Identify which cell holds the provided text, then report its [x, y] central coordinate. 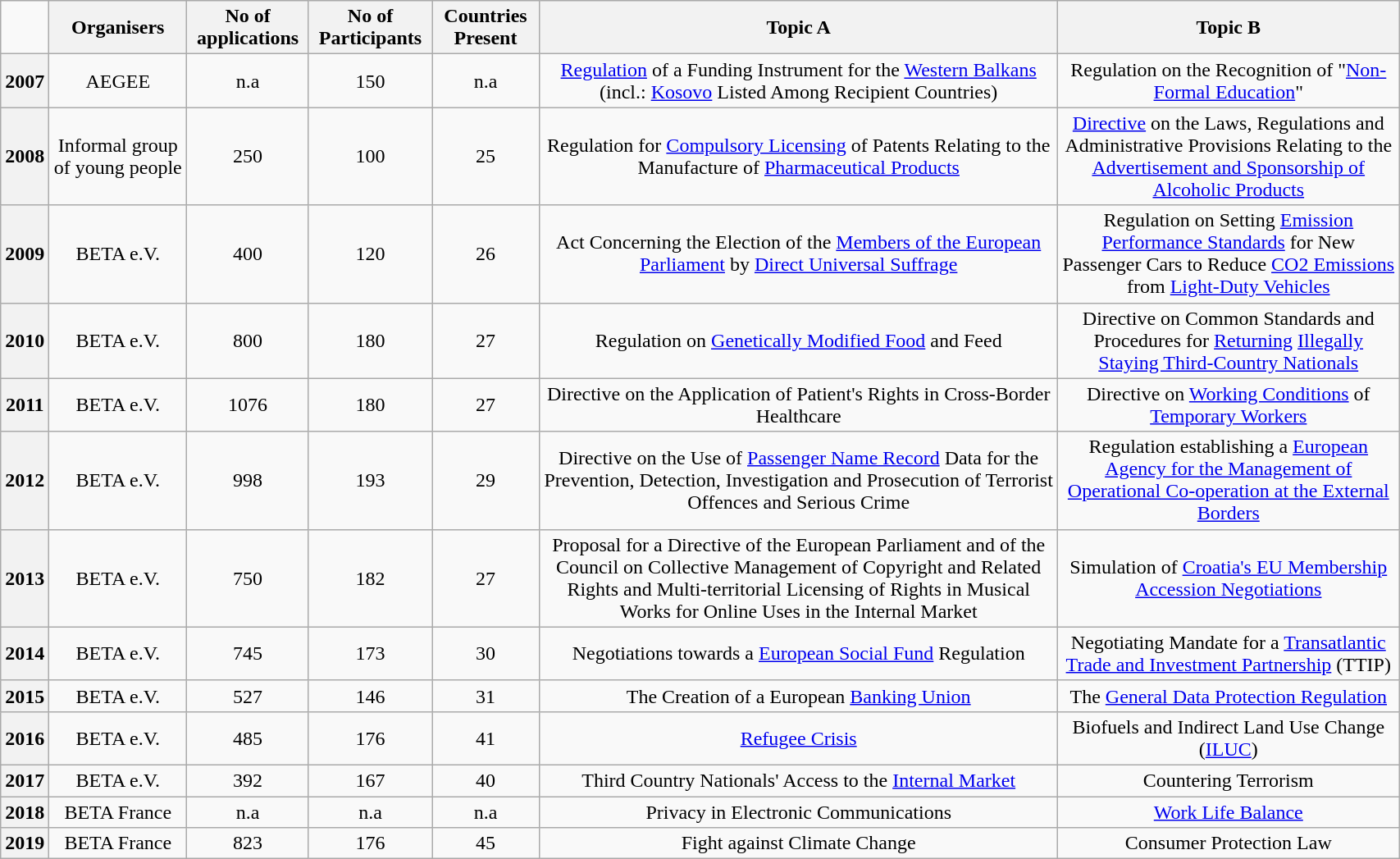
30 [486, 653]
26 [486, 254]
25 [486, 156]
Regulation of a Funding Instrument for the Western Balkans (incl.: Kosovo Listed Among Recipient Countries) [798, 80]
998 [248, 481]
The General Data Protection Regulation [1229, 696]
Consumer Protection Law [1229, 843]
527 [248, 696]
2016 [25, 738]
Simulation of Croatia's EU Membership Accession Negotiations [1229, 578]
Biofuels and Indirect Land Use Change (ILUC) [1229, 738]
Third Country Nationals' Access to the Internal Market [798, 780]
2014 [25, 653]
2013 [25, 578]
Countries Present [486, 28]
45 [486, 843]
146 [370, 696]
29 [486, 481]
Directive on Common Standards and Procedures for Returning Illegally Staying Third-Country Nationals [1229, 340]
800 [248, 340]
Directive on the Application of Patient's Rights in Cross-Border Healthcare [798, 405]
485 [248, 738]
120 [370, 254]
Topic A [798, 28]
400 [248, 254]
Organisers [118, 28]
Regulation on Setting Emission Performance Standards for New Passenger Cars to Reduce CO2 Emissions from Light-Duty Vehicles [1229, 254]
2017 [25, 780]
AEGEE [118, 80]
2015 [25, 696]
Informal group of young people [118, 156]
2008 [25, 156]
No of Participants [370, 28]
Regulation on Genetically Modified Food and Feed [798, 340]
1076 [248, 405]
Countering Terrorism [1229, 780]
Regulation establishing a European Agency for the Management of Operational Co-operation at the External Borders [1229, 481]
Directive on the Laws, Regulations and Administrative Provisions Relating to the Advertisement and Sponsorship of Alcoholic Products [1229, 156]
Regulation for Compulsory Licensing of Patents Relating to the Manufacture of Pharmaceutical Products [798, 156]
2019 [25, 843]
2007 [25, 80]
Fight against Climate Change [798, 843]
Regulation on the Recognition of "Non-Formal Education" [1229, 80]
2011 [25, 405]
40 [486, 780]
182 [370, 578]
No of applications [248, 28]
167 [370, 780]
173 [370, 653]
Privacy in Electronic Communications [798, 811]
2010 [25, 340]
392 [248, 780]
745 [248, 653]
The Creation of a European Banking Union [798, 696]
823 [248, 843]
Negotiations towards a European Social Fund Regulation [798, 653]
31 [486, 696]
Refugee Crisis [798, 738]
250 [248, 156]
Act Concerning the Election of the Members of the European Parliament by Direct Universal Suffrage [798, 254]
193 [370, 481]
750 [248, 578]
41 [486, 738]
2009 [25, 254]
150 [370, 80]
2012 [25, 481]
100 [370, 156]
Work Life Balance [1229, 811]
Negotiating Mandate for a Transatlantic Trade and Investment Partnership (TTIP) [1229, 653]
Topic B [1229, 28]
Directive on Working Conditions of Temporary Workers [1229, 405]
2018 [25, 811]
